Capture the cell that displays the provided text and extract its (X, Y) central coordinate. 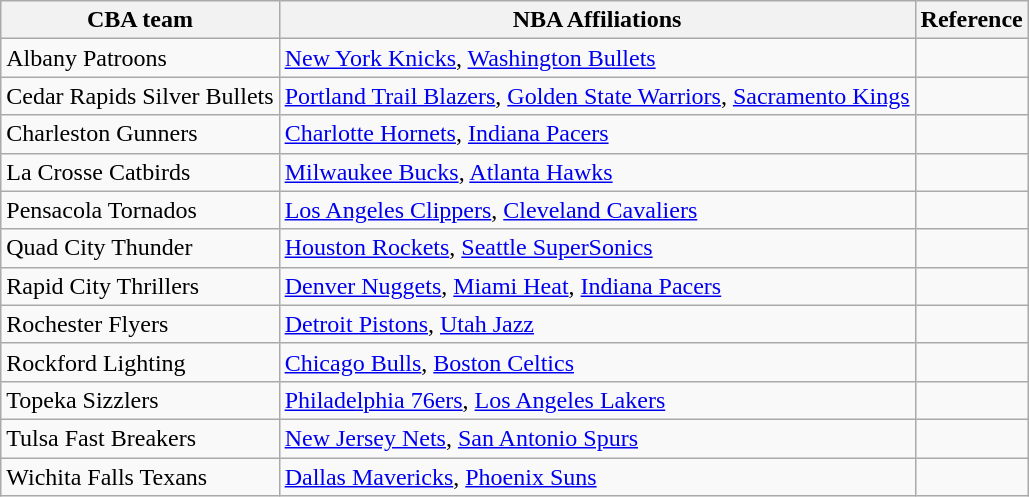
Milwaukee Bucks, Atlanta Hawks (597, 172)
Chicago Bulls, Boston Celtics (597, 362)
New York Knicks, Washington Bullets (597, 58)
Quad City Thunder (140, 248)
Houston Rockets, Seattle SuperSonics (597, 248)
Rochester Flyers (140, 324)
Denver Nuggets, Miami Heat, Indiana Pacers (597, 286)
Reference (972, 20)
Cedar Rapids Silver Bullets (140, 96)
Topeka Sizzlers (140, 400)
NBA Affiliations (597, 20)
Portland Trail Blazers, Golden State Warriors, Sacramento Kings (597, 96)
Rapid City Thrillers (140, 286)
Wichita Falls Texans (140, 477)
Tulsa Fast Breakers (140, 438)
New Jersey Nets, San Antonio Spurs (597, 438)
Charleston Gunners (140, 134)
CBA team (140, 20)
Charlotte Hornets, Indiana Pacers (597, 134)
Los Angeles Clippers, Cleveland Cavaliers (597, 210)
La Crosse Catbirds (140, 172)
Albany Patroons (140, 58)
Rockford Lighting (140, 362)
Philadelphia 76ers, Los Angeles Lakers (597, 400)
Detroit Pistons, Utah Jazz (597, 324)
Dallas Mavericks, Phoenix Suns (597, 477)
Pensacola Tornados (140, 210)
